Extract the [x, y] coordinate from the center of the cell holding the provided text.  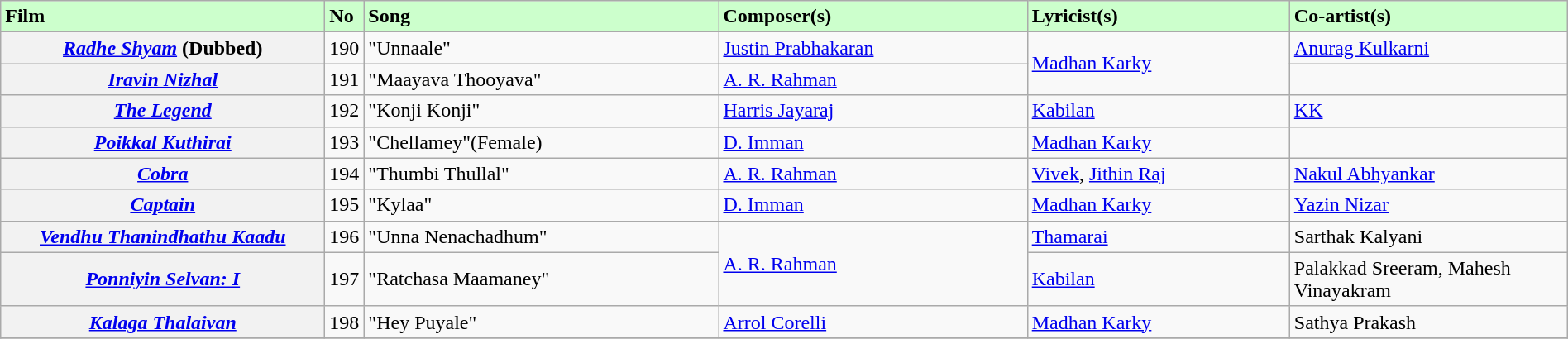
190 [344, 48]
Lyricist(s) [1158, 17]
"Chellamey"(Female) [541, 142]
Justin Prabhakaran [873, 48]
197 [344, 279]
Sathya Prakash [1428, 322]
Film [163, 17]
"Unna Nenachadhum" [541, 236]
Harris Jayaraj [873, 111]
191 [344, 79]
192 [344, 111]
"Kylaa" [541, 205]
198 [344, 322]
Nakul Abhyankar [1428, 174]
Kalaga Thalaivan [163, 322]
KK [1428, 111]
Co-artist(s) [1428, 17]
Anurag Kulkarni [1428, 48]
Captain [163, 205]
Sarthak Kalyani [1428, 236]
Arrol Corelli [873, 322]
"Unnaale" [541, 48]
Poikkal Kuthirai [163, 142]
Vivek, Jithin Raj [1158, 174]
"Ratchasa Maamaney" [541, 279]
Ponniyin Selvan: I [163, 279]
Cobra [163, 174]
Iravin Nizhal [163, 79]
The Legend [163, 111]
"Hey Puyale" [541, 322]
"Thumbi Thullal" [541, 174]
"Maayava Thooyava" [541, 79]
Vendhu Thanindhathu Kaadu [163, 236]
Composer(s) [873, 17]
Palakkad Sreeram, Mahesh Vinayakram [1428, 279]
Radhe Shyam (Dubbed) [163, 48]
Thamarai [1158, 236]
194 [344, 174]
195 [344, 205]
No [344, 17]
Song [541, 17]
193 [344, 142]
196 [344, 236]
"Konji Konji" [541, 111]
Yazin Nizar [1428, 205]
